Extract the (X, Y) coordinate from the center of the cell holding the provided text.  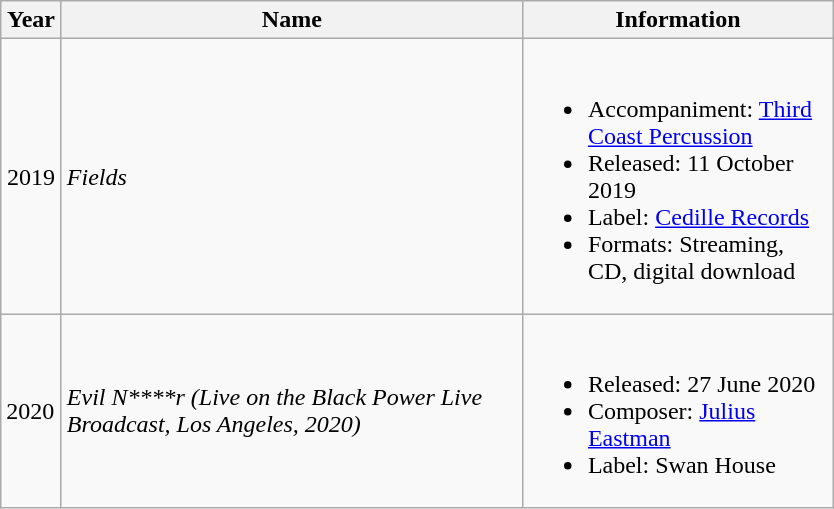
Name (292, 20)
Evil N****r (Live on the Black Power Live Broadcast, Los Angeles, 2020) (292, 411)
Released: 27 June 2020Composer: Julius EastmanLabel: Swan House (678, 411)
Accompaniment: Third Coast PercussionReleased: 11 October 2019Label: Cedille RecordsFormats: Streaming, CD, digital download (678, 176)
Year (32, 20)
Information (678, 20)
Fields (292, 176)
2019 (32, 176)
2020 (32, 411)
